Extract the (X, Y) coordinate from the center of the cell holding the provided text.  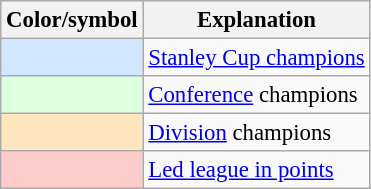
Color/symbol (72, 20)
Stanley Cup champions (256, 58)
Explanation (256, 20)
Led league in points (256, 170)
Division champions (256, 133)
Conference champions (256, 95)
